Extract the [X, Y] coordinate from the center of the cell holding the provided text.  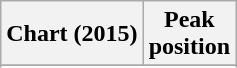
Peakposition [189, 34]
Chart (2015) [72, 34]
